From the cell containing the given text, extract its center point as (x, y) coordinate. 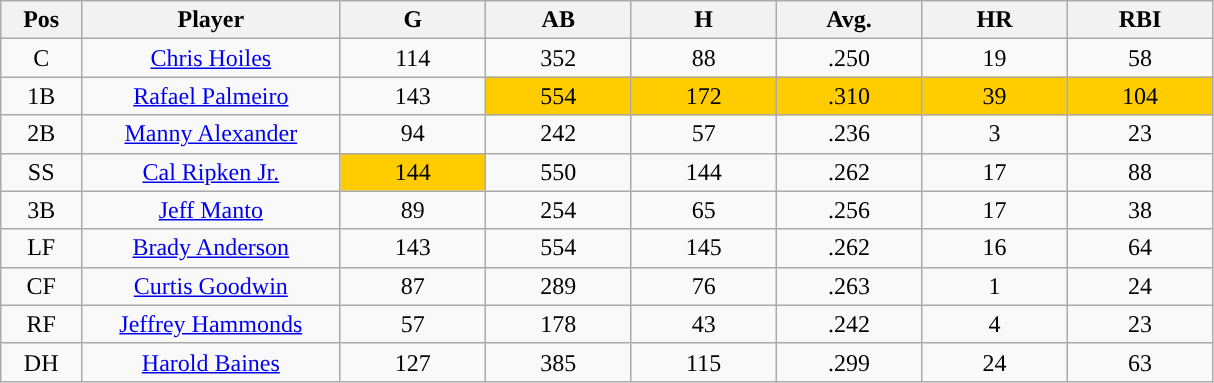
Harold Baines (212, 362)
2B (42, 134)
SS (42, 172)
.263 (848, 286)
LF (42, 248)
115 (704, 362)
DH (42, 362)
H (704, 20)
Pos (42, 20)
Manny Alexander (212, 134)
AB (558, 20)
Rafael Palmeiro (212, 96)
178 (558, 324)
289 (558, 286)
254 (558, 210)
16 (994, 248)
.242 (848, 324)
Chris Hoiles (212, 58)
CF (42, 286)
242 (558, 134)
352 (558, 58)
C (42, 58)
94 (412, 134)
.299 (848, 362)
Player (212, 20)
HR (994, 20)
87 (412, 286)
58 (1140, 58)
76 (704, 286)
114 (412, 58)
4 (994, 324)
65 (704, 210)
172 (704, 96)
.236 (848, 134)
Curtis Goodwin (212, 286)
.256 (848, 210)
550 (558, 172)
3 (994, 134)
39 (994, 96)
RBI (1140, 20)
.310 (848, 96)
19 (994, 58)
104 (1140, 96)
1 (994, 286)
Jeffrey Hammonds (212, 324)
1B (42, 96)
43 (704, 324)
3B (42, 210)
385 (558, 362)
64 (1140, 248)
Cal Ripken Jr. (212, 172)
89 (412, 210)
38 (1140, 210)
63 (1140, 362)
145 (704, 248)
Avg. (848, 20)
.250 (848, 58)
RF (42, 324)
G (412, 20)
127 (412, 362)
Jeff Manto (212, 210)
Brady Anderson (212, 248)
